For the text-containing cell, return its midpoint in (x, y) coordinate format. 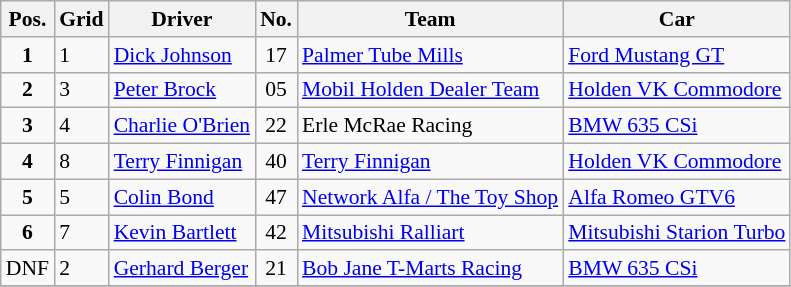
Charlie O'Brien (182, 126)
8 (82, 162)
Alfa Romeo GTV6 (676, 197)
Kevin Bartlett (182, 233)
Palmer Tube Mills (430, 55)
Erle McRae Racing (430, 126)
05 (276, 90)
Dick Johnson (182, 55)
DNF (28, 269)
Ford Mustang GT (676, 55)
Bob Jane T-Marts Racing (430, 269)
Network Alfa / The Toy Shop (430, 197)
Car (676, 19)
40 (276, 162)
Driver (182, 19)
7 (82, 233)
Team (430, 19)
Pos. (28, 19)
Mitsubishi Starion Turbo (676, 233)
17 (276, 55)
6 (28, 233)
Peter Brock (182, 90)
47 (276, 197)
21 (276, 269)
Gerhard Berger (182, 269)
22 (276, 126)
Grid (82, 19)
Colin Bond (182, 197)
Mitsubishi Ralliart (430, 233)
No. (276, 19)
Mobil Holden Dealer Team (430, 90)
42 (276, 233)
